Extract the (x, y) coordinate from the center of the cell holding the provided text.  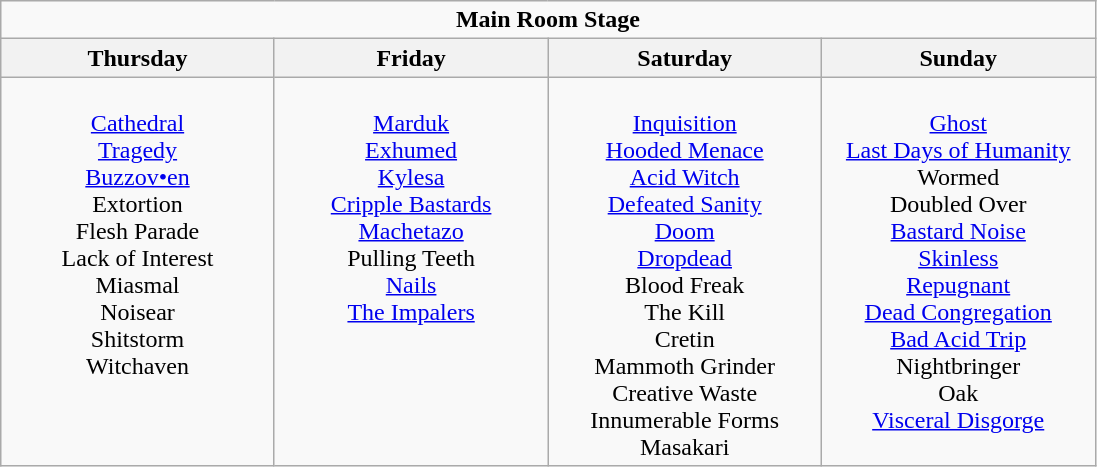
Main Room Stage (548, 20)
Saturday (685, 58)
Thursday (138, 58)
Friday (411, 58)
Ghost Last Days of Humanity Wormed Doubled Over Bastard Noise Skinless Repugnant Dead Congregation Bad Acid Trip Nightbringer Oak Visceral Disgorge (958, 272)
Sunday (958, 58)
Cathedral Tragedy Buzzov•en Extortion Flesh Parade Lack of Interest Miasmal Noisear Shitstorm Witchaven (138, 272)
Marduk Exhumed Kylesa Cripple Bastards Machetazo Pulling Teeth Nails The Impalers (411, 272)
